From the cell containing the given text, extract its center point as (X, Y) coordinate. 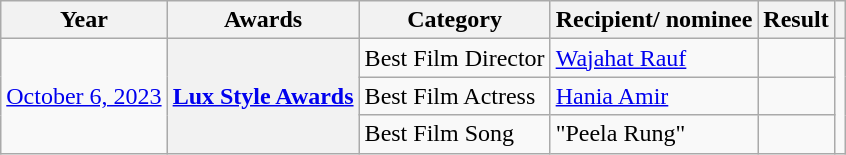
Lux Style Awards (263, 96)
Year (84, 20)
Wajahat Rauf (654, 58)
Awards (263, 20)
Hania Amir (654, 96)
Category (454, 20)
Recipient/ nominee (654, 20)
Best Film Director (454, 58)
Best Film Actress (454, 96)
Result (796, 20)
October 6, 2023 (84, 96)
"Peela Rung" (654, 134)
Best Film Song (454, 134)
